Locate the cell with the specified text and output its (X, Y) center coordinate. 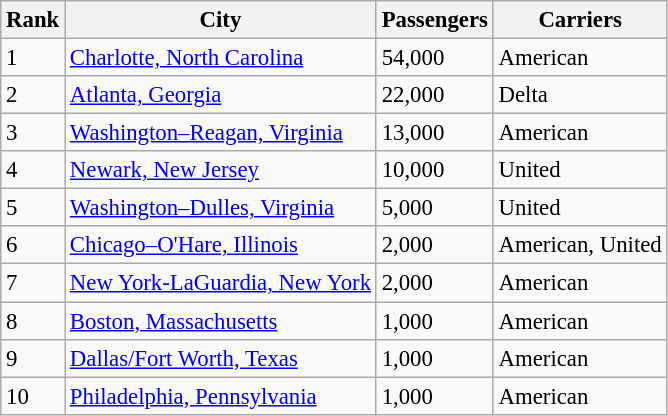
13,000 (434, 133)
City (221, 20)
4 (33, 170)
2 (33, 95)
Carriers (580, 20)
Dallas/Fort Worth, Texas (221, 358)
6 (33, 245)
7 (33, 283)
Newark, New Jersey (221, 170)
Passengers (434, 20)
Delta (580, 95)
Washington–Dulles, Virginia (221, 208)
Washington–Reagan, Virginia (221, 133)
5,000 (434, 208)
Atlanta, Georgia (221, 95)
1 (33, 58)
Chicago–O'Hare, Illinois (221, 245)
Philadelphia, Pennsylvania (221, 396)
10 (33, 396)
Charlotte, North Carolina (221, 58)
22,000 (434, 95)
Boston, Massachusetts (221, 321)
New York-LaGuardia, New York (221, 283)
3 (33, 133)
10,000 (434, 170)
Rank (33, 20)
5 (33, 208)
8 (33, 321)
54,000 (434, 58)
9 (33, 358)
American, United (580, 245)
